Pinpoint the cell where the given text exists, returning its [x, y] midpoint coordinate. 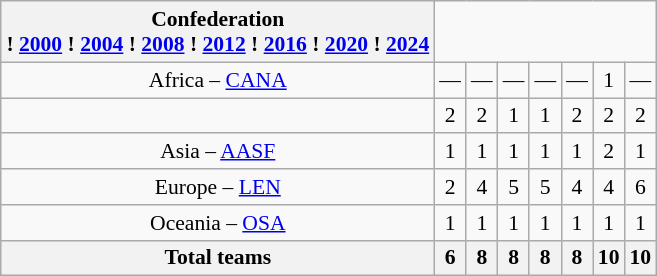
Europe – LEN [218, 187]
Oceania – OSA [218, 223]
Asia – AASF [218, 152]
Confederation! 2000 ! 2004 ! 2008 ! 2012 ! 2016 ! 2020 ! 2024 [218, 32]
Africa – CANA [218, 80]
Total teams [218, 258]
